Provide the (X, Y) coordinate of the cell's center where the given text is located.  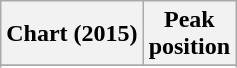
Chart (2015) (72, 34)
Peakposition (189, 34)
